Output the (X, Y) coordinate of the center of the cell containing the given text.  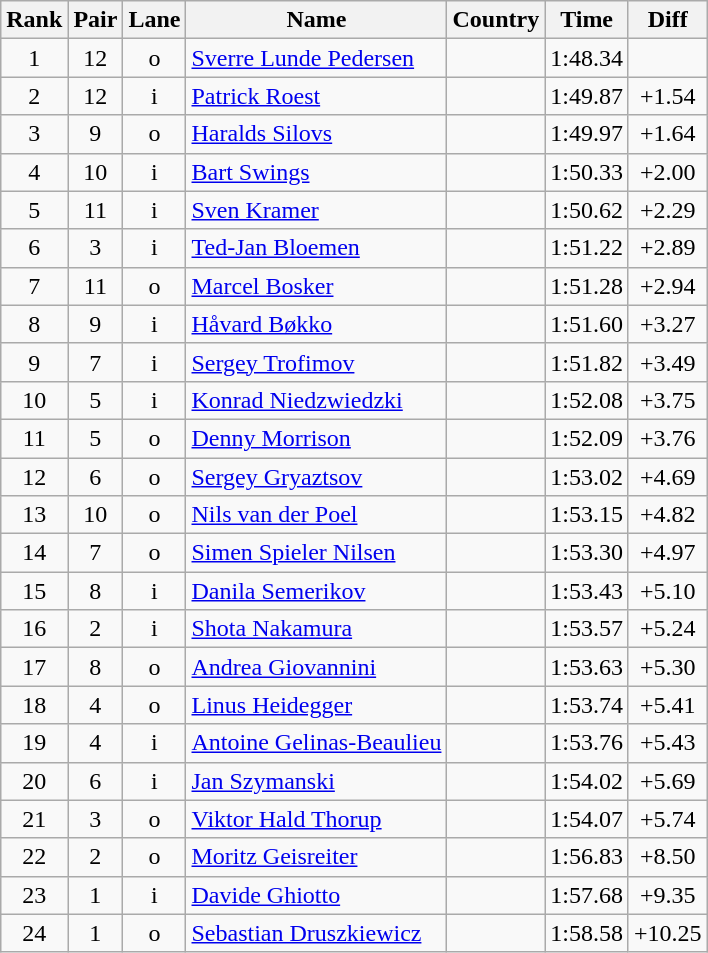
1:56.83 (587, 857)
Linus Heidegger (316, 705)
13 (34, 515)
+3.49 (668, 362)
Denny Morrison (316, 438)
1:51.22 (587, 248)
+2.29 (668, 210)
Antoine Gelinas-Beaulieu (316, 743)
Lane (154, 20)
Pair (96, 20)
1:53.02 (587, 477)
21 (34, 819)
1:53.43 (587, 591)
Patrick Roest (316, 96)
+3.76 (668, 438)
+3.27 (668, 324)
+3.75 (668, 400)
1:52.09 (587, 438)
1:53.30 (587, 553)
+1.54 (668, 96)
+2.94 (668, 286)
Haralds Silovs (316, 134)
1:53.57 (587, 629)
1:50.33 (587, 172)
Danila Semerikov (316, 591)
+8.50 (668, 857)
1:58.58 (587, 933)
Sebastian Druszkiewicz (316, 933)
+5.43 (668, 743)
19 (34, 743)
+10.25 (668, 933)
22 (34, 857)
17 (34, 667)
Bart Swings (316, 172)
+5.30 (668, 667)
Davide Ghiotto (316, 895)
1:57.68 (587, 895)
Sergey Trofimov (316, 362)
Simen Spieler Nilsen (316, 553)
14 (34, 553)
Jan Szymanski (316, 781)
Andrea Giovannini (316, 667)
+2.89 (668, 248)
+1.64 (668, 134)
1:48.34 (587, 58)
Time (587, 20)
+5.74 (668, 819)
Sergey Gryaztsov (316, 477)
Country (496, 20)
20 (34, 781)
16 (34, 629)
18 (34, 705)
1:54.07 (587, 819)
1:51.28 (587, 286)
Sverre Lunde Pedersen (316, 58)
+5.10 (668, 591)
+9.35 (668, 895)
Diff (668, 20)
Name (316, 20)
Marcel Bosker (316, 286)
Viktor Hald Thorup (316, 819)
+5.69 (668, 781)
1:53.15 (587, 515)
Shota Nakamura (316, 629)
+2.00 (668, 172)
1:53.74 (587, 705)
Konrad Niedzwiedzki (316, 400)
15 (34, 591)
+4.69 (668, 477)
Nils van der Poel (316, 515)
23 (34, 895)
Rank (34, 20)
Moritz Geisreiter (316, 857)
1:51.60 (587, 324)
Håvard Bøkko (316, 324)
1:50.62 (587, 210)
1:53.76 (587, 743)
+4.82 (668, 515)
1:49.87 (587, 96)
+4.97 (668, 553)
+5.24 (668, 629)
1:51.82 (587, 362)
1:52.08 (587, 400)
1:49.97 (587, 134)
1:54.02 (587, 781)
+5.41 (668, 705)
Sven Kramer (316, 210)
Ted-Jan Bloemen (316, 248)
24 (34, 933)
1:53.63 (587, 667)
